Capture the cell that displays the provided text and extract its [X, Y] central coordinate. 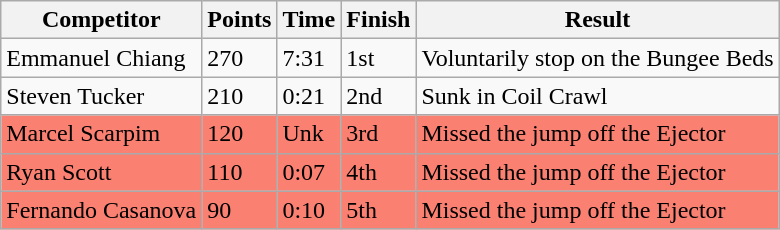
210 [240, 96]
Fernando Casanova [102, 210]
120 [240, 134]
0:21 [309, 96]
Sunk in Coil Crawl [598, 96]
110 [240, 172]
Emmanuel Chiang [102, 58]
7:31 [309, 58]
4th [378, 172]
Time [309, 20]
90 [240, 210]
Marcel Scarpim [102, 134]
3rd [378, 134]
0:10 [309, 210]
Voluntarily stop on the Bungee Beds [598, 58]
Finish [378, 20]
1st [378, 58]
5th [378, 210]
Points [240, 20]
Competitor [102, 20]
0:07 [309, 172]
Result [598, 20]
Unk [309, 134]
2nd [378, 96]
Ryan Scott [102, 172]
Steven Tucker [102, 96]
270 [240, 58]
